From the cell containing the given text, extract its center point as [X, Y] coordinate. 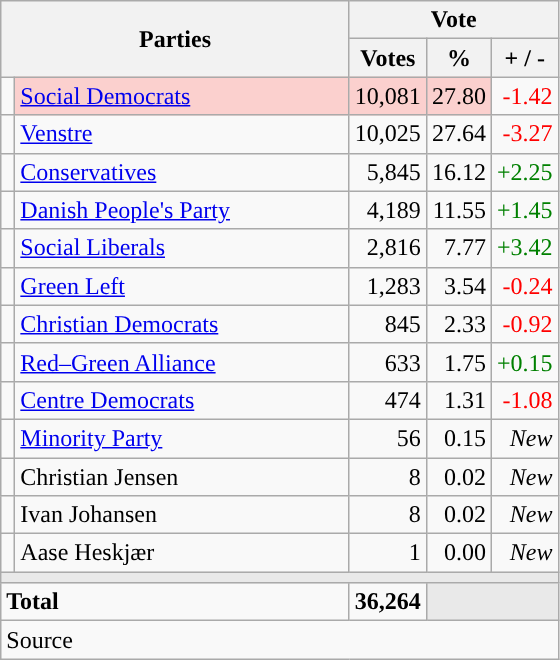
-1.08 [524, 400]
Danish People's Party [182, 210]
-0.92 [524, 324]
+3.42 [524, 248]
10,081 [388, 96]
Venstre [182, 134]
Votes [388, 58]
2.33 [458, 324]
10,025 [388, 134]
1.31 [458, 400]
2,816 [388, 248]
Ivan Johansen [182, 515]
36,264 [388, 602]
3.54 [458, 286]
5,845 [388, 172]
0.00 [458, 553]
Vote [454, 20]
-1.42 [524, 96]
Christian Democrats [182, 324]
Green Left [182, 286]
16.12 [458, 172]
Minority Party [182, 438]
474 [388, 400]
633 [388, 362]
4,189 [388, 210]
11.55 [458, 210]
1,283 [388, 286]
Conservatives [182, 172]
Source [280, 640]
0.15 [458, 438]
Red–Green Alliance [182, 362]
-3.27 [524, 134]
Social Democrats [182, 96]
+ / - [524, 58]
27.80 [458, 96]
% [458, 58]
Christian Jensen [182, 477]
+0.15 [524, 362]
1 [388, 553]
Aase Heskjær [182, 553]
Total [176, 602]
+2.25 [524, 172]
845 [388, 324]
56 [388, 438]
Parties [176, 39]
-0.24 [524, 286]
Social Liberals [182, 248]
1.75 [458, 362]
7.77 [458, 248]
Centre Democrats [182, 400]
+1.45 [524, 210]
27.64 [458, 134]
